Pinpoint the cell where the given text exists, returning its (X, Y) midpoint coordinate. 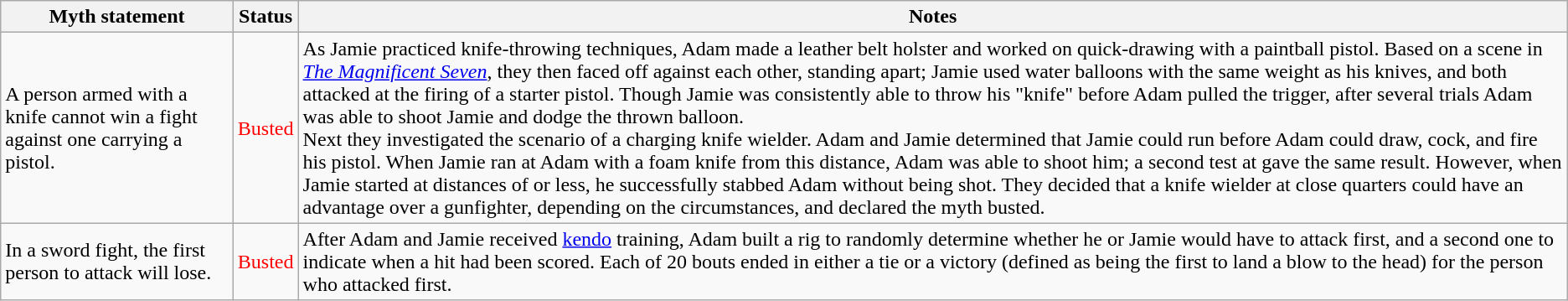
Status (266, 17)
Myth statement (117, 17)
Notes (933, 17)
In a sword fight, the first person to attack will lose. (117, 262)
A person armed with a knife cannot win a fight against one carrying a pistol. (117, 127)
